Output the [x, y] coordinate of the center of the cell containing the given text.  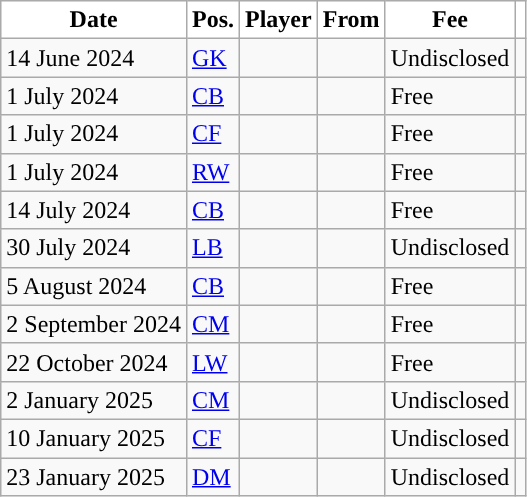
LW [212, 362]
Date [94, 20]
2 September 2024 [94, 324]
Fee [450, 20]
10 January 2025 [94, 438]
LB [212, 248]
GK [212, 58]
22 October 2024 [94, 362]
RW [212, 172]
30 July 2024 [94, 248]
Player [279, 20]
14 July 2024 [94, 210]
5 August 2024 [94, 286]
DM [212, 477]
Pos. [212, 20]
23 January 2025 [94, 477]
14 June 2024 [94, 58]
From [351, 20]
2 January 2025 [94, 400]
